Detect which cell encompasses the target text, then output its (x, y) center coordinate. 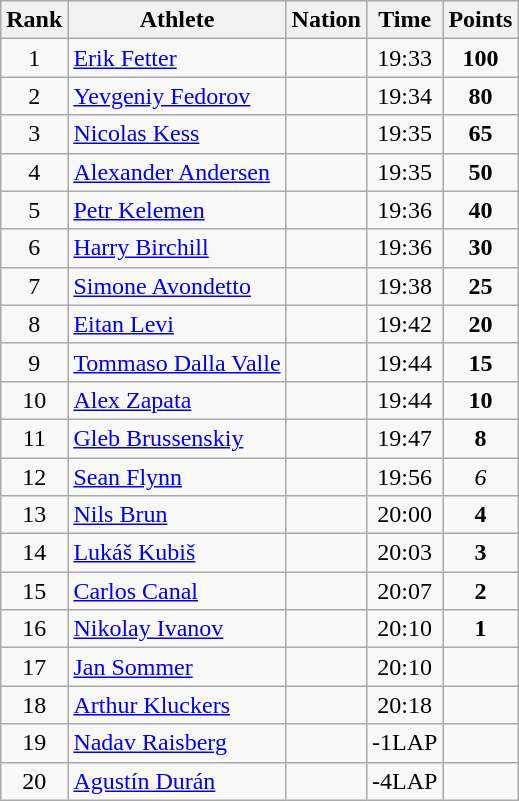
11 (34, 438)
20:00 (404, 515)
80 (480, 96)
-1LAP (404, 743)
19:38 (404, 286)
Sean Flynn (177, 477)
Yevgeniy Fedorov (177, 96)
9 (34, 362)
Time (404, 20)
7 (34, 286)
40 (480, 210)
19 (34, 743)
Simone Avondetto (177, 286)
Athlete (177, 20)
Nation (326, 20)
Alex Zapata (177, 400)
Tommaso Dalla Valle (177, 362)
16 (34, 629)
65 (480, 134)
100 (480, 58)
Nils Brun (177, 515)
Carlos Canal (177, 591)
Erik Fetter (177, 58)
-4LAP (404, 781)
Points (480, 20)
13 (34, 515)
Nadav Raisberg (177, 743)
Arthur Kluckers (177, 705)
Eitan Levi (177, 324)
20:03 (404, 553)
19:33 (404, 58)
Rank (34, 20)
19:56 (404, 477)
Gleb Brussenskiy (177, 438)
25 (480, 286)
19:47 (404, 438)
5 (34, 210)
19:34 (404, 96)
12 (34, 477)
Agustín Durán (177, 781)
Nikolay Ivanov (177, 629)
Jan Sommer (177, 667)
18 (34, 705)
20:07 (404, 591)
14 (34, 553)
Petr Kelemen (177, 210)
Alexander Andersen (177, 172)
50 (480, 172)
Harry Birchill (177, 248)
Nicolas Kess (177, 134)
Lukáš Kubiš (177, 553)
30 (480, 248)
17 (34, 667)
20:18 (404, 705)
19:42 (404, 324)
